Return [x, y] of the center of cell containing provided text 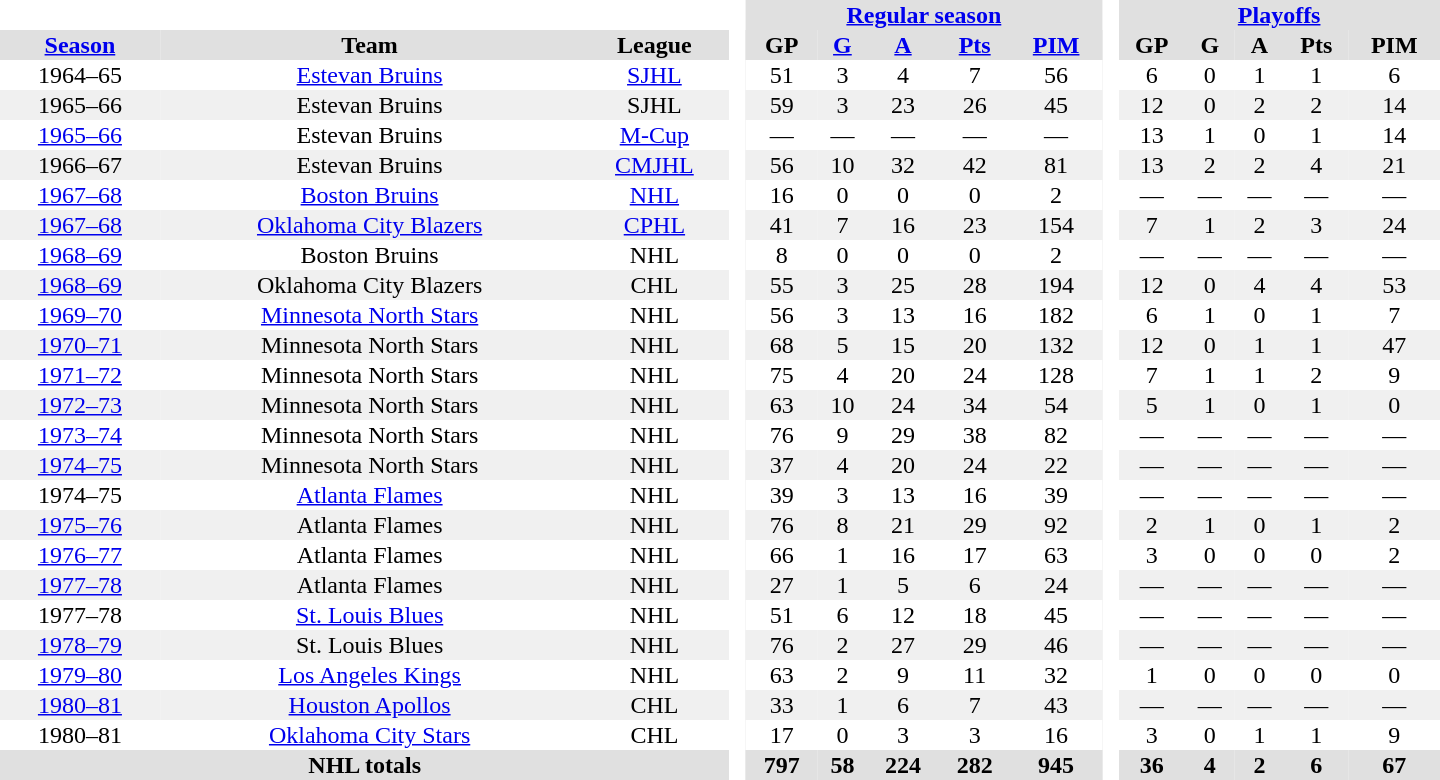
M-Cup [654, 135]
CPHL [654, 225]
92 [1056, 525]
797 [782, 765]
26 [975, 105]
NHL totals [364, 765]
1964–65 [80, 75]
37 [782, 465]
Season [80, 45]
194 [1056, 285]
1973–74 [80, 435]
42 [975, 165]
1970–71 [80, 345]
282 [975, 765]
34 [975, 405]
11 [975, 675]
Regular season [924, 15]
Houston Apollos [370, 705]
28 [975, 285]
43 [1056, 705]
945 [1056, 765]
15 [903, 345]
224 [903, 765]
58 [843, 765]
68 [782, 345]
1969–70 [80, 315]
1966–67 [80, 165]
33 [782, 705]
1976–77 [80, 555]
Los Angeles Kings [370, 675]
CMJHL [654, 165]
Playoffs [1279, 15]
36 [1152, 765]
66 [782, 555]
53 [1394, 285]
81 [1056, 165]
46 [1056, 645]
22 [1056, 465]
47 [1394, 345]
League [654, 45]
59 [782, 105]
41 [782, 225]
38 [975, 435]
Oklahoma City Stars [370, 735]
132 [1056, 345]
128 [1056, 375]
1979–80 [80, 675]
82 [1056, 435]
25 [903, 285]
75 [782, 375]
1978–79 [80, 645]
1975–76 [80, 525]
67 [1394, 765]
54 [1056, 405]
1972–73 [80, 405]
Team [370, 45]
1971–72 [80, 375]
182 [1056, 315]
154 [1056, 225]
18 [975, 615]
55 [782, 285]
